Search for the cell housing the specified text and yield its (X, Y) center coordinate. 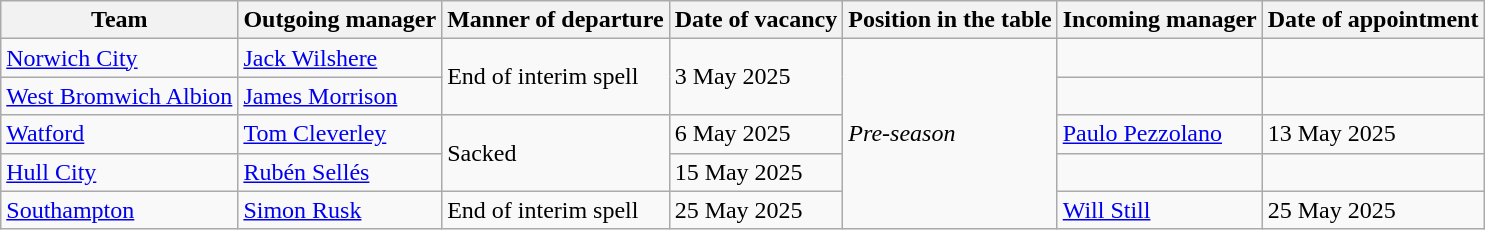
Date of vacancy (756, 20)
Rubén Sellés (340, 172)
Norwich City (120, 58)
13 May 2025 (1373, 134)
Position in the table (950, 20)
Pre-season (950, 134)
Tom Cleverley (340, 134)
Paulo Pezzolano (1160, 134)
Jack Wilshere (340, 58)
West Bromwich Albion (120, 96)
Will Still (1160, 210)
Sacked (556, 153)
Hull City (120, 172)
Watford (120, 134)
6 May 2025 (756, 134)
Simon Rusk (340, 210)
3 May 2025 (756, 77)
15 May 2025 (756, 172)
Date of appointment (1373, 20)
Manner of departure (556, 20)
Team (120, 20)
Outgoing manager (340, 20)
Southampton (120, 210)
Incoming manager (1160, 20)
James Morrison (340, 96)
